Provide the (X, Y) coordinate of the cell's center where the given text is located.  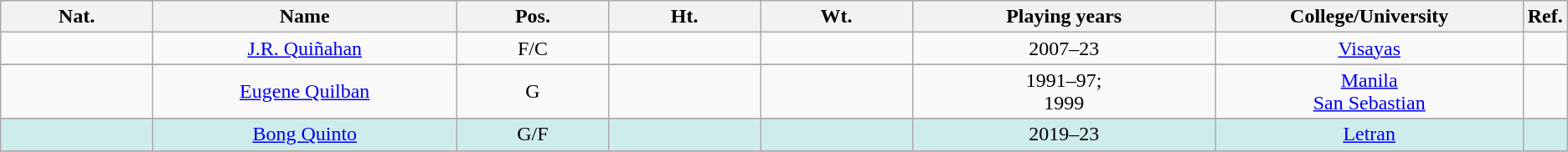
Ref. (1545, 17)
ManilaSan Sebastian (1369, 92)
G/F (533, 134)
Eugene Quilban (305, 92)
Name (305, 17)
Playing years (1064, 17)
Pos. (533, 17)
J.R. Quiñahan (305, 48)
Ht. (685, 17)
Wt. (836, 17)
1991–97;1999 (1064, 92)
College/University (1369, 17)
F/C (533, 48)
G (533, 92)
2019–23 (1064, 134)
Visayas (1369, 48)
Bong Quinto (305, 134)
Nat. (77, 17)
Letran (1369, 134)
2007–23 (1064, 48)
